Scan for the cell matching the given text and deliver its [X, Y] coordinate at center. 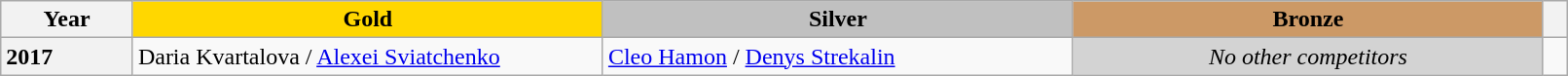
Gold [368, 19]
Year [67, 19]
Daria Kvartalova / Alexei Sviatchenko [368, 57]
2017 [67, 57]
No other competitors [1308, 57]
Silver [837, 19]
Bronze [1308, 19]
Cleo Hamon / Denys Strekalin [837, 57]
